Find where the given text appears and provide that cell's center as [X, Y] coordinate. 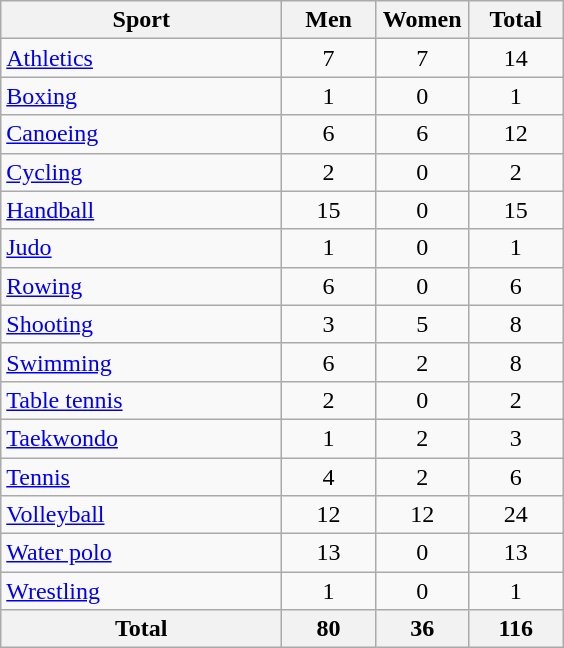
Cycling [142, 172]
4 [329, 477]
Rowing [142, 286]
14 [516, 58]
5 [422, 324]
Water polo [142, 553]
24 [516, 515]
Judo [142, 248]
Tennis [142, 477]
Wrestling [142, 591]
Canoeing [142, 134]
116 [516, 629]
Volleyball [142, 515]
Shooting [142, 324]
Table tennis [142, 400]
Taekwondo [142, 438]
Swimming [142, 362]
Women [422, 20]
36 [422, 629]
Athletics [142, 58]
Sport [142, 20]
Handball [142, 210]
80 [329, 629]
Men [329, 20]
Boxing [142, 96]
